Detect which cell encompasses the target text, then output its (X, Y) center coordinate. 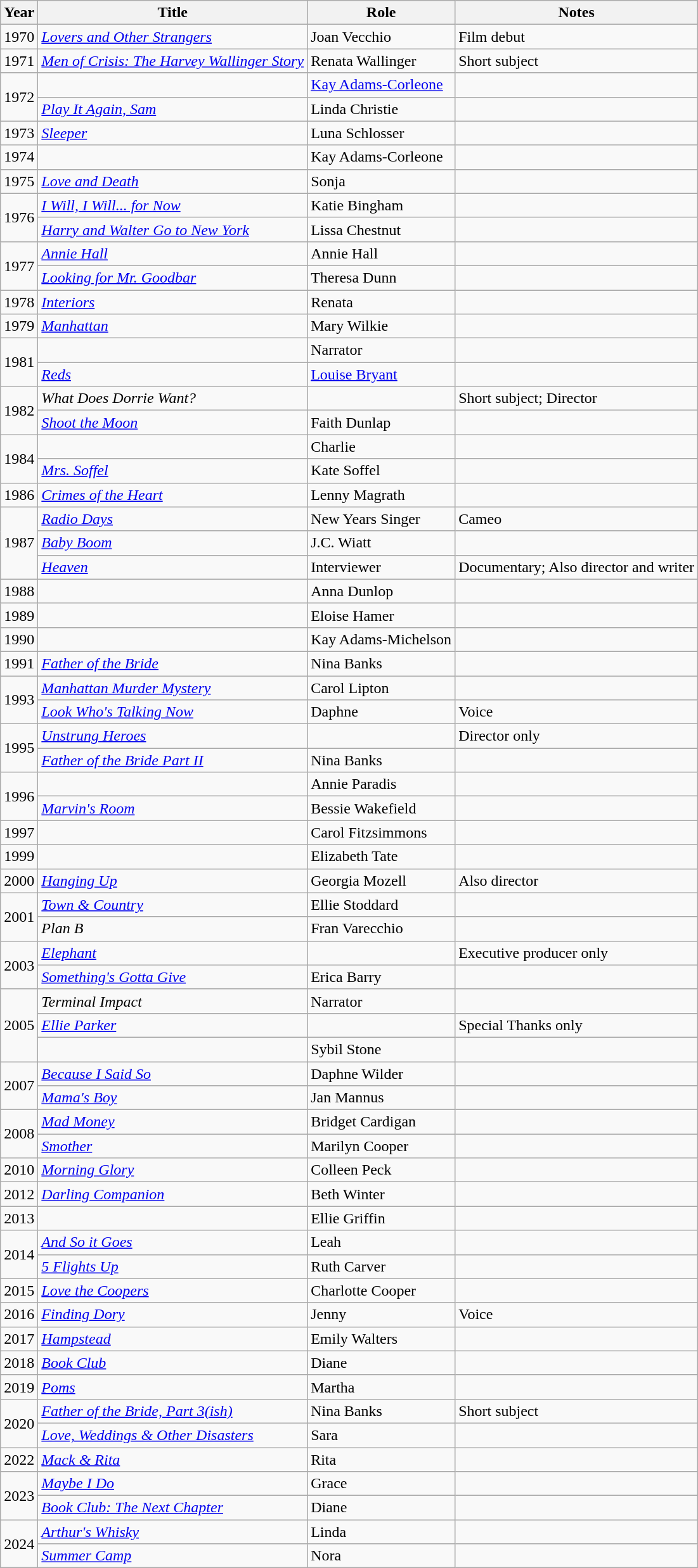
Colleen Peck (382, 1170)
2019 (19, 1387)
New Years Singer (382, 519)
Also director (577, 881)
Daphne (382, 712)
Charlotte Cooper (382, 1291)
And So it Goes (172, 1242)
Lenny Magrath (382, 495)
Love and Death (172, 181)
Ellie Parker (172, 1025)
Martha (382, 1387)
1999 (19, 857)
Reds (172, 374)
Men of Crisis: The Harvey Wallinger Story (172, 61)
1984 (19, 459)
2000 (19, 881)
1988 (19, 591)
Looking for Mr. Goodbar (172, 277)
Eloise Hamer (382, 615)
Shoot the Moon (172, 423)
Jenny (382, 1315)
Bridget Cardigan (382, 1122)
1973 (19, 133)
Bessie Wakefield (382, 808)
1971 (19, 61)
Finding Dory (172, 1315)
Joan Vecchio (382, 37)
Jan Mannus (382, 1098)
2007 (19, 1086)
Crimes of the Heart (172, 495)
Father of the Bride (172, 663)
2012 (19, 1194)
2005 (19, 1025)
1995 (19, 748)
2013 (19, 1218)
Book Club (172, 1363)
1989 (19, 615)
1981 (19, 362)
Emily Walters (382, 1339)
Darling Companion (172, 1194)
Elephant (172, 953)
5 Flights Up (172, 1266)
Erica Barry (382, 977)
Marilyn Cooper (382, 1146)
2022 (19, 1459)
Special Thanks only (577, 1025)
1986 (19, 495)
Leah (382, 1242)
Terminal Impact (172, 1001)
Ellie Griffin (382, 1218)
Baby Boom (172, 543)
Summer Camp (172, 1556)
Year (19, 13)
Arthur's Whisky (172, 1532)
Harry and Walter Go to New York (172, 229)
2023 (19, 1496)
Book Club: The Next Chapter (172, 1508)
1970 (19, 37)
Grace (382, 1484)
2016 (19, 1315)
Interiors (172, 302)
Town & Country (172, 905)
Title (172, 13)
Mack & Rita (172, 1459)
Because I Said So (172, 1074)
1977 (19, 265)
2020 (19, 1423)
Daphne Wilder (382, 1074)
2003 (19, 965)
Mama's Boy (172, 1098)
J.C. Wiatt (382, 543)
Luna Schlosser (382, 133)
2014 (19, 1254)
1991 (19, 663)
2017 (19, 1339)
Poms (172, 1387)
2010 (19, 1170)
Documentary; Also director and writer (577, 567)
Role (382, 13)
Short subject; Director (577, 398)
Sybil Stone (382, 1049)
Renata (382, 302)
1975 (19, 181)
1990 (19, 639)
Nora (382, 1556)
1978 (19, 302)
Beth Winter (382, 1194)
Love the Coopers (172, 1291)
Heaven (172, 567)
Lissa Chestnut (382, 229)
Fran Varecchio (382, 929)
Love, Weddings & Other Disasters (172, 1435)
1979 (19, 326)
Play It Again, Sam (172, 109)
Ellie Stoddard (382, 905)
2024 (19, 1544)
Cameo (577, 519)
Elizabeth Tate (382, 857)
1996 (19, 796)
Father of the Bride Part II (172, 760)
Film debut (577, 37)
Mary Wilkie (382, 326)
2018 (19, 1363)
Ruth Carver (382, 1266)
Rita (382, 1459)
Manhattan Murder Mystery (172, 687)
Kate Soffel (382, 471)
Hanging Up (172, 881)
Anna Dunlop (382, 591)
Linda (382, 1532)
Georgia Mozell (382, 881)
What Does Dorrie Want? (172, 398)
Smother (172, 1146)
Radio Days (172, 519)
Sara (382, 1435)
Mrs. Soffel (172, 471)
Something's Gotta Give (172, 977)
1982 (19, 411)
1972 (19, 97)
Look Who's Talking Now (172, 712)
Charlie (382, 447)
Morning Glory (172, 1170)
2008 (19, 1134)
Carol Fitzsimmons (382, 832)
2015 (19, 1291)
Louise Bryant (382, 374)
Mad Money (172, 1122)
Linda Christie (382, 109)
Plan B (172, 929)
I Will, I Will... for Now (172, 205)
Manhattan (172, 326)
Faith Dunlap (382, 423)
Executive producer only (577, 953)
Sonja (382, 181)
1993 (19, 699)
Renata Wallinger (382, 61)
Notes (577, 13)
Katie Bingham (382, 205)
1987 (19, 543)
Father of the Bride, Part 3(ish) (172, 1411)
Annie Paradis (382, 784)
Lovers and Other Strangers (172, 37)
Theresa Dunn (382, 277)
Director only (577, 736)
1974 (19, 157)
Sleeper (172, 133)
2001 (19, 917)
Carol Lipton (382, 687)
Kay Adams-Michelson (382, 639)
Interviewer (382, 567)
Hampstead (172, 1339)
Unstrung Heroes (172, 736)
Marvin's Room (172, 808)
Maybe I Do (172, 1484)
1997 (19, 832)
1976 (19, 217)
